Return (X, Y) of the center of cell containing provided text 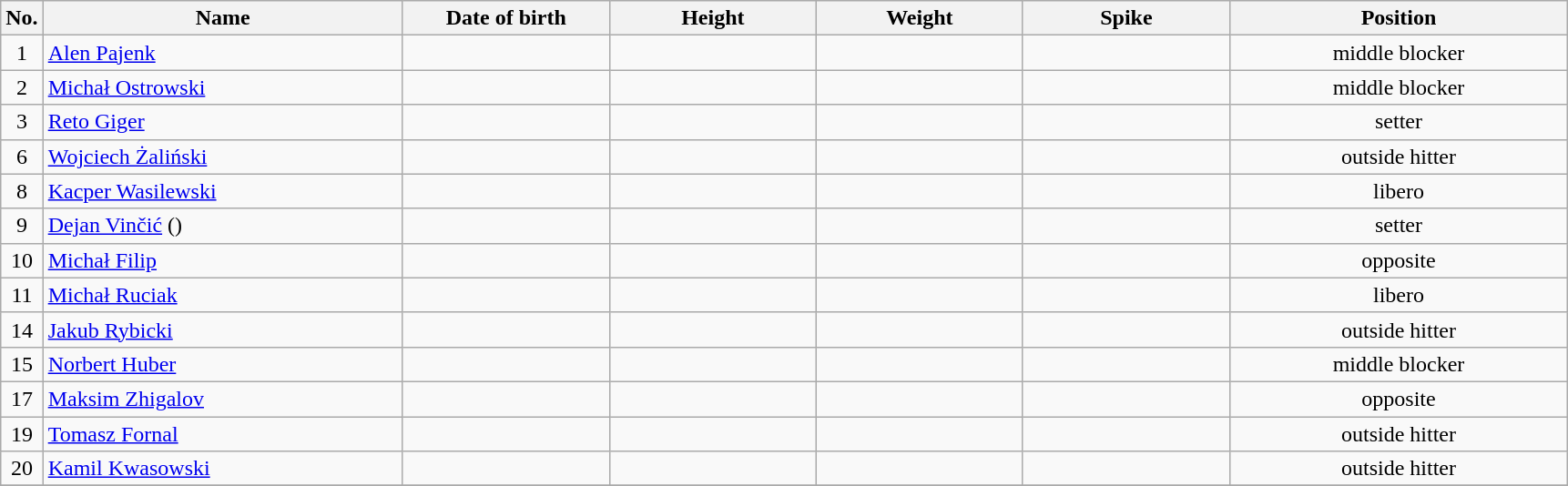
10 (22, 260)
Name (222, 18)
Jakub Rybicki (222, 329)
20 (22, 469)
Alen Pajenk (222, 53)
Tomasz Fornal (222, 434)
3 (22, 122)
Kacper Wasilewski (222, 191)
14 (22, 329)
19 (22, 434)
Kamil Kwasowski (222, 469)
Spike (1125, 18)
Reto Giger (222, 122)
Wojciech Żaliński (222, 157)
11 (22, 295)
9 (22, 226)
Date of birth (506, 18)
Dejan Vinčić () (222, 226)
6 (22, 157)
15 (22, 364)
Michał Filip (222, 260)
2 (22, 87)
Height (712, 18)
Position (1399, 18)
Michał Ostrowski (222, 87)
17 (22, 399)
8 (22, 191)
No. (22, 18)
Michał Ruciak (222, 295)
Maksim Zhigalov (222, 399)
Norbert Huber (222, 364)
Weight (920, 18)
1 (22, 53)
